Determine the [x, y] coordinate at the center of the cell enclosing the given text.  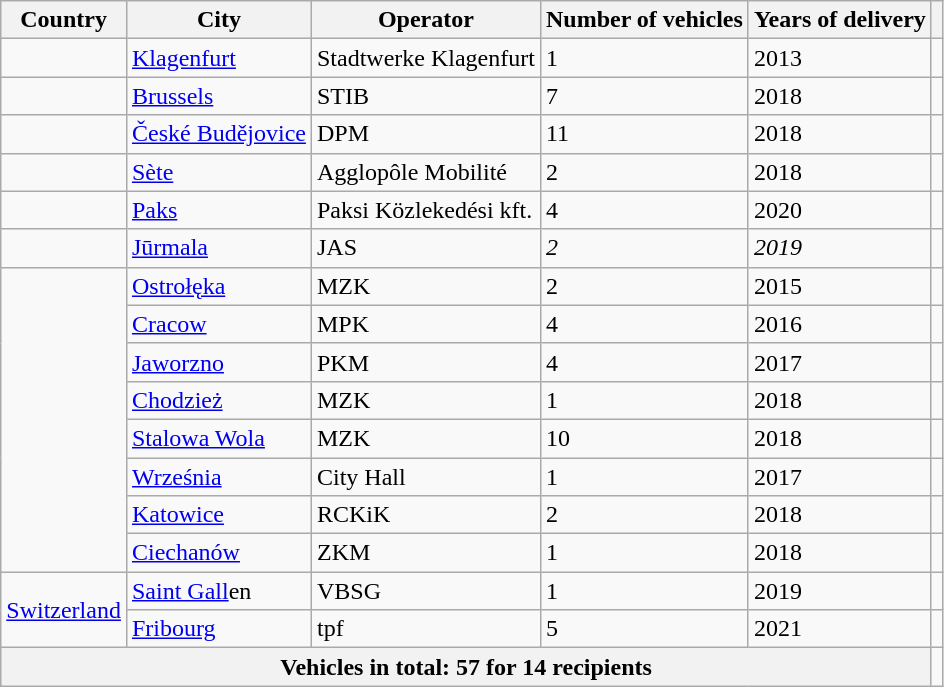
Paksi Közlekedési kft. [426, 210]
JAS [426, 248]
2015 [840, 286]
10 [644, 438]
Jaworzno [218, 362]
Ciechanów [218, 553]
Jūrmala [218, 248]
Years of delivery [840, 20]
tpf [426, 629]
Country [64, 20]
Fribourg [218, 629]
Vehicles in total: 57 for 14 recipients [466, 667]
Switzerland [64, 610]
Saint Gallen [218, 591]
ZKM [426, 553]
2013 [840, 58]
Klagenfurt [218, 58]
2016 [840, 324]
Agglopôle Mobilité [426, 172]
Brussels [218, 96]
Number of vehicles [644, 20]
České Budějovice [218, 134]
MPK [426, 324]
Stadtwerke Klagenfurt [426, 58]
Katowice [218, 515]
Ostrołęka [218, 286]
5 [644, 629]
Operator [426, 20]
DPM [426, 134]
Sète [218, 172]
City [218, 20]
VBSG [426, 591]
Chodzież [218, 400]
Paks [218, 210]
Września [218, 477]
PKM [426, 362]
7 [644, 96]
RCKiK [426, 515]
STIB [426, 96]
11 [644, 134]
2020 [840, 210]
Stalowa Wola [218, 438]
City Hall [426, 477]
Cracow [218, 324]
2021 [840, 629]
